Provide the [X, Y] coordinate of the cell's center where the given text is located.  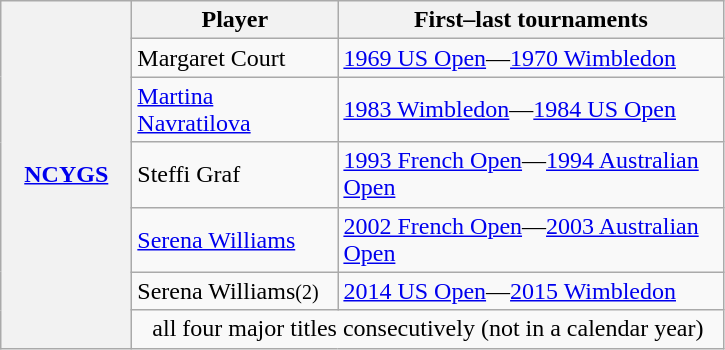
Martina Navratilova [235, 110]
NCYGS [66, 174]
Serena Williams(2) [235, 291]
Margaret Court [235, 58]
2014 US Open—2015 Wimbledon [531, 291]
2002 French Open—2003 Australian Open [531, 240]
First–last tournaments [531, 20]
Player [235, 20]
1969 US Open—1970 Wimbledon [531, 58]
1983 Wimbledon—1984 US Open [531, 110]
Steffi Graf [235, 174]
Serena Williams [235, 240]
all four major titles consecutively (not in a calendar year) [428, 329]
1993 French Open—1994 Australian Open [531, 174]
